Return the [x, y] coordinate for the center point of the cell that contains the specified text.  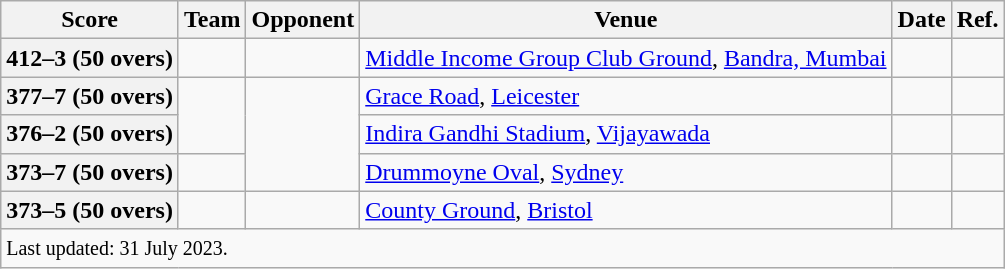
Drummoyne Oval, Sydney [626, 172]
373–7 (50 overs) [90, 172]
Team [212, 20]
Indira Gandhi Stadium, Vijayawada [626, 134]
Ref. [978, 20]
412–3 (50 overs) [90, 58]
Venue [626, 20]
377–7 (50 overs) [90, 96]
373–5 (50 overs) [90, 210]
Score [90, 20]
376–2 (50 overs) [90, 134]
County Ground, Bristol [626, 210]
Opponent [303, 20]
Middle Income Group Club Ground, Bandra, Mumbai [626, 58]
Date [922, 20]
Grace Road, Leicester [626, 96]
Last updated: 31 July 2023. [502, 248]
